Identify which cell holds the provided text, then report its (X, Y) central coordinate. 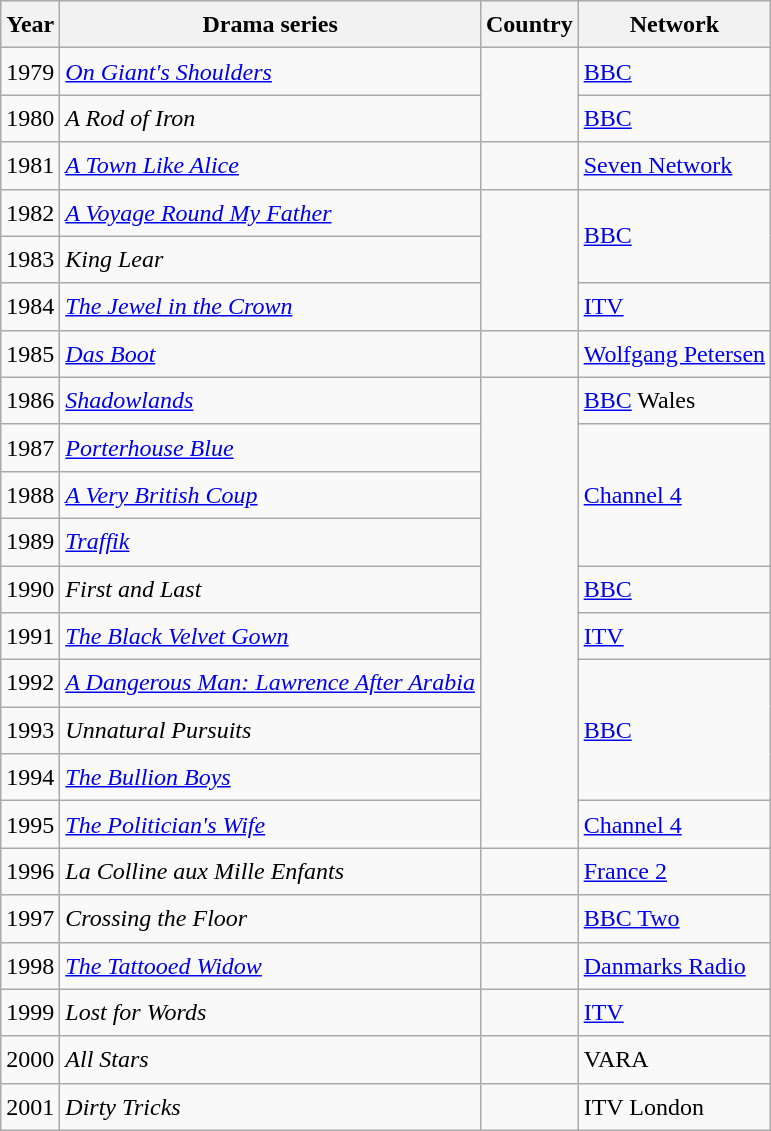
1988 (30, 494)
2001 (30, 1106)
1989 (30, 542)
1986 (30, 400)
1985 (30, 354)
Network (674, 24)
1984 (30, 306)
Unnatural Pursuits (270, 730)
1987 (30, 448)
1993 (30, 730)
Seven Network (674, 166)
1991 (30, 636)
The Politician's Wife (270, 824)
A Rod of Iron (270, 118)
BBC Two (674, 918)
A Very British Coup (270, 494)
1980 (30, 118)
A Town Like Alice (270, 166)
Crossing the Floor (270, 918)
BBC Wales (674, 400)
1983 (30, 260)
A Voyage Round My Father (270, 212)
On Giant's Shoulders (270, 72)
2000 (30, 1060)
1981 (30, 166)
Year (30, 24)
1998 (30, 966)
A Dangerous Man: Lawrence After Arabia (270, 684)
1997 (30, 918)
1979 (30, 72)
All Stars (270, 1060)
France 2 (674, 872)
Danmarks Radio (674, 966)
King Lear (270, 260)
1990 (30, 590)
Das Boot (270, 354)
The Black Velvet Gown (270, 636)
Drama series (270, 24)
Shadowlands (270, 400)
The Tattooed Widow (270, 966)
Lost for Words (270, 1012)
1992 (30, 684)
1999 (30, 1012)
Wolfgang Petersen (674, 354)
Country (529, 24)
VARA (674, 1060)
1982 (30, 212)
Traffik (270, 542)
Porterhouse Blue (270, 448)
Dirty Tricks (270, 1106)
1995 (30, 824)
ITV London (674, 1106)
The Jewel in the Crown (270, 306)
The Bullion Boys (270, 778)
La Colline aux Mille Enfants (270, 872)
1996 (30, 872)
1994 (30, 778)
First and Last (270, 590)
